Determine the [x, y] coordinate at the center of the cell enclosing the given text.  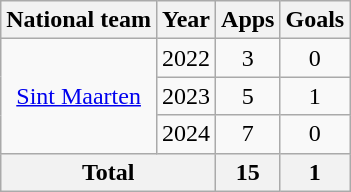
Year [186, 20]
Goals [315, 20]
2023 [186, 96]
2022 [186, 58]
5 [248, 96]
Sint Maarten [79, 96]
Total [108, 172]
National team [79, 20]
7 [248, 134]
2024 [186, 134]
15 [248, 172]
3 [248, 58]
Apps [248, 20]
